Return (x, y) of the center of cell containing provided text 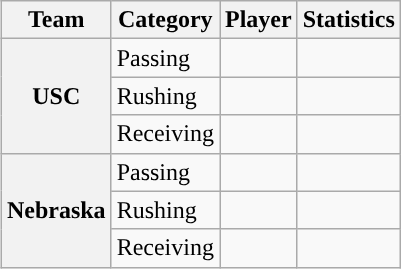
Category (165, 20)
Nebraska (56, 210)
Statistics (348, 20)
USC (56, 96)
Team (56, 20)
Player (259, 20)
